Extract the [X, Y] coordinate from the center of the cell holding the provided text.  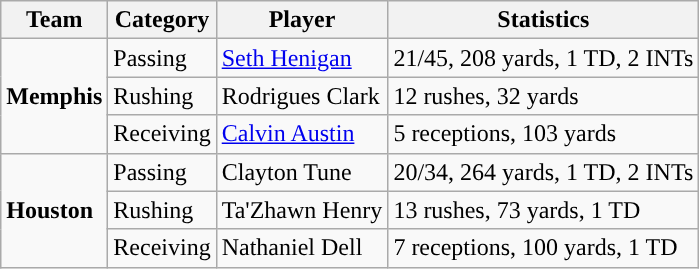
13 rushes, 73 yards, 1 TD [544, 210]
Memphis [54, 96]
Team [54, 20]
Calvin Austin [302, 134]
7 receptions, 100 yards, 1 TD [544, 248]
Player [302, 20]
12 rushes, 32 yards [544, 96]
Nathaniel Dell [302, 248]
21/45, 208 yards, 1 TD, 2 INTs [544, 58]
20/34, 264 yards, 1 TD, 2 INTs [544, 172]
Ta'Zhawn Henry [302, 210]
Rodrigues Clark [302, 96]
Clayton Tune [302, 172]
Houston [54, 210]
Category [162, 20]
5 receptions, 103 yards [544, 134]
Statistics [544, 20]
Seth Henigan [302, 58]
